Return [x, y] of the center of cell containing provided text 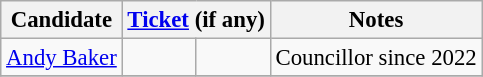
Notes [376, 20]
Andy Baker [62, 58]
Councillor since 2022 [376, 58]
Ticket (if any) [196, 20]
Candidate [62, 20]
